Pinpoint the cell where the given text exists, returning its (X, Y) midpoint coordinate. 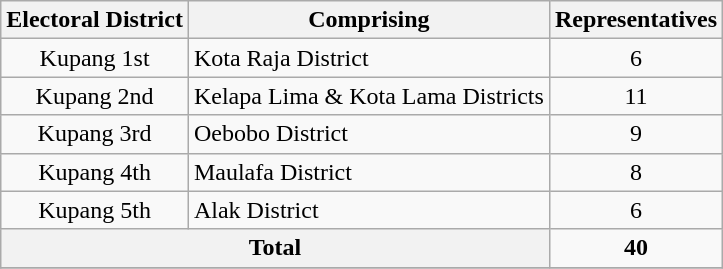
9 (636, 134)
Kupang 2nd (95, 96)
Kupang 3rd (95, 134)
Representatives (636, 20)
Total (276, 248)
Kupang 5th (95, 210)
Oebobo District (368, 134)
Kupang 1st (95, 58)
11 (636, 96)
Kupang 4th (95, 172)
Maulafa District (368, 172)
Alak District (368, 210)
40 (636, 248)
Kelapa Lima & Kota Lama Districts (368, 96)
8 (636, 172)
Kota Raja District (368, 58)
Electoral District (95, 20)
Comprising (368, 20)
